Search for the cell housing the specified text and yield its (x, y) center coordinate. 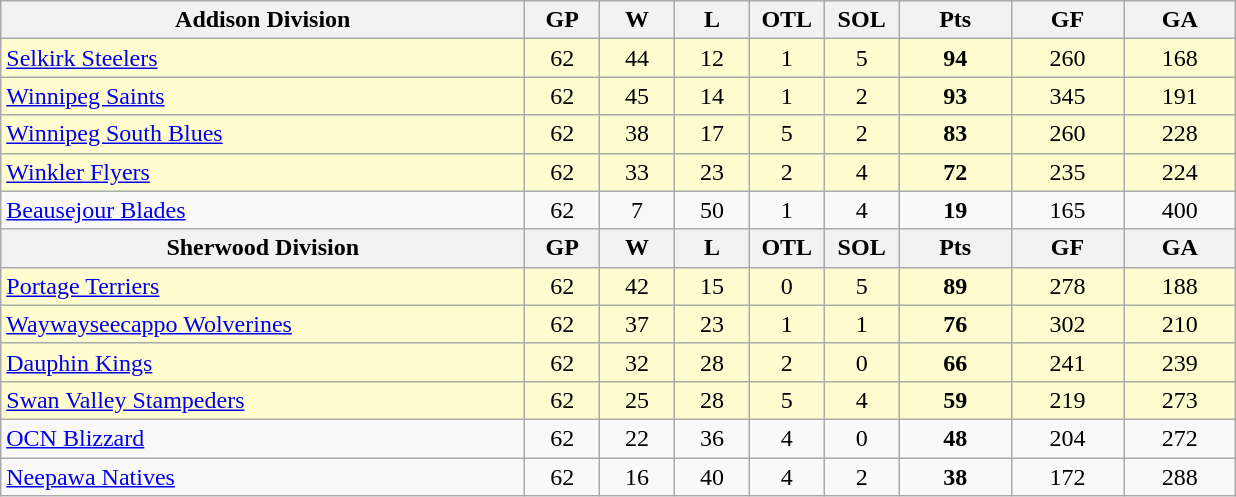
Neepawa Natives (263, 477)
22 (638, 438)
40 (712, 477)
168 (1180, 58)
44 (638, 58)
OCN Blizzard (263, 438)
228 (1180, 134)
19 (955, 210)
241 (1067, 362)
76 (955, 324)
Swan Valley Stampeders (263, 400)
Dauphin Kings (263, 362)
Selkirk Steelers (263, 58)
Beausejour Blades (263, 210)
Sherwood Division (263, 248)
273 (1180, 400)
7 (638, 210)
25 (638, 400)
Winkler Flyers (263, 172)
302 (1067, 324)
278 (1067, 286)
12 (712, 58)
33 (638, 172)
235 (1067, 172)
93 (955, 96)
45 (638, 96)
59 (955, 400)
16 (638, 477)
42 (638, 286)
Winnipeg Saints (263, 96)
89 (955, 286)
50 (712, 210)
36 (712, 438)
15 (712, 286)
272 (1180, 438)
48 (955, 438)
Portage Terriers (263, 286)
32 (638, 362)
400 (1180, 210)
172 (1067, 477)
191 (1180, 96)
224 (1180, 172)
94 (955, 58)
204 (1067, 438)
14 (712, 96)
17 (712, 134)
66 (955, 362)
345 (1067, 96)
Addison Division (263, 20)
210 (1180, 324)
Waywayseecappo Wolverines (263, 324)
219 (1067, 400)
37 (638, 324)
288 (1180, 477)
Winnipeg South Blues (263, 134)
72 (955, 172)
188 (1180, 286)
165 (1067, 210)
239 (1180, 362)
83 (955, 134)
